Determine the (x, y) coordinate at the center of the cell enclosing the given text.  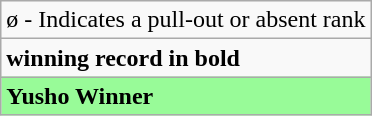
ø - Indicates a pull-out or absent rank (186, 20)
Yusho Winner (186, 96)
winning record in bold (186, 58)
